From the cell containing the given text, extract its center point as [x, y] coordinate. 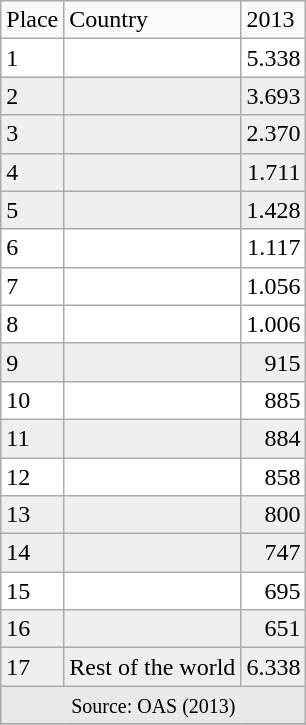
695 [274, 591]
8 [32, 324]
15 [32, 591]
884 [274, 438]
Source: OAS (2013) [154, 705]
747 [274, 553]
1.056 [274, 286]
651 [274, 629]
1 [32, 58]
5.338 [274, 58]
4 [32, 172]
6.338 [274, 667]
6 [32, 248]
2013 [274, 20]
12 [32, 477]
14 [32, 553]
7 [32, 286]
5 [32, 210]
800 [274, 515]
2.370 [274, 134]
3 [32, 134]
Country [152, 20]
1.006 [274, 324]
9 [32, 362]
1.428 [274, 210]
915 [274, 362]
11 [32, 438]
13 [32, 515]
16 [32, 629]
858 [274, 477]
3.693 [274, 96]
1.117 [274, 248]
2 [32, 96]
17 [32, 667]
1.711 [274, 172]
Place [32, 20]
Rest of the world [152, 667]
10 [32, 400]
885 [274, 400]
